Pinpoint the cell where the given text exists, returning its [X, Y] midpoint coordinate. 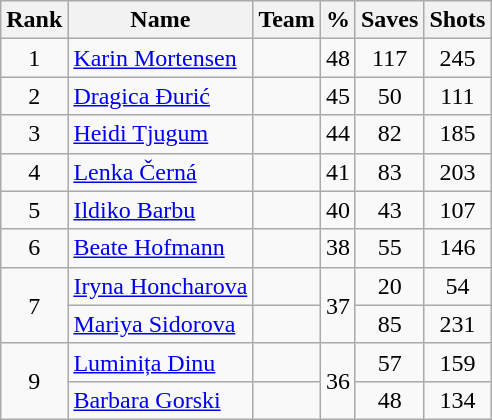
43 [389, 210]
Ildiko Barbu [160, 210]
185 [458, 134]
Saves [389, 20]
20 [389, 286]
245 [458, 58]
1 [34, 58]
85 [389, 324]
83 [389, 172]
40 [338, 210]
231 [458, 324]
57 [389, 362]
2 [34, 96]
37 [338, 305]
44 [338, 134]
111 [458, 96]
Luminița Dinu [160, 362]
117 [389, 58]
Shots [458, 20]
% [338, 20]
159 [458, 362]
82 [389, 134]
3 [34, 134]
45 [338, 96]
Lenka Černá [160, 172]
5 [34, 210]
146 [458, 248]
Barbara Gorski [160, 400]
203 [458, 172]
38 [338, 248]
Heidi Tjugum [160, 134]
Karin Mortensen [160, 58]
4 [34, 172]
55 [389, 248]
Iryna Honcharova [160, 286]
Mariya Sidorova [160, 324]
Rank [34, 20]
36 [338, 381]
Beate Hofmann [160, 248]
Team [287, 20]
9 [34, 381]
54 [458, 286]
7 [34, 305]
41 [338, 172]
107 [458, 210]
Dragica Đurić [160, 96]
134 [458, 400]
50 [389, 96]
Name [160, 20]
6 [34, 248]
